Detect which cell encompasses the target text, then output its [x, y] center coordinate. 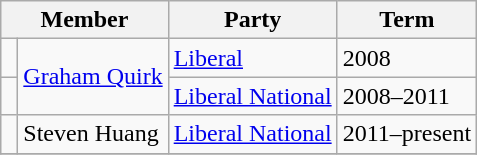
Graham Quirk [93, 77]
Member [84, 20]
Liberal [252, 58]
Steven Huang [93, 134]
Term [406, 20]
2008–2011 [406, 96]
Party [252, 20]
2011–present [406, 134]
2008 [406, 58]
